Pinpoint the cell where the given text exists, returning its [X, Y] midpoint coordinate. 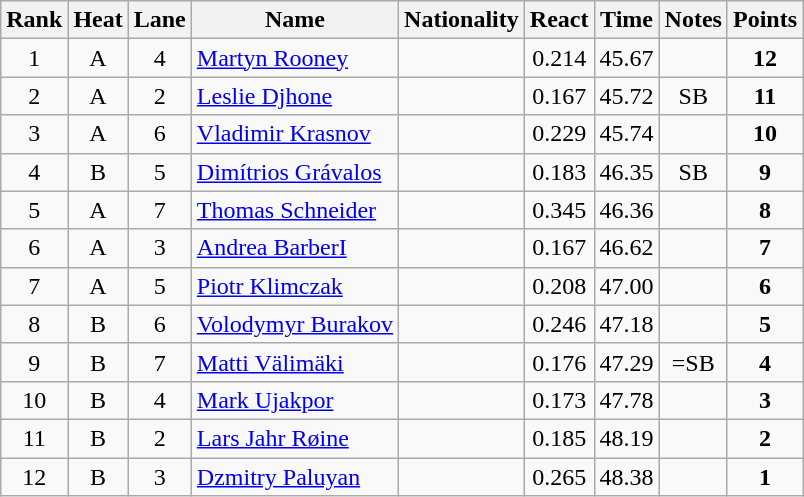
48.19 [626, 438]
0.176 [559, 362]
Dimítrios Grávalos [294, 172]
0.183 [559, 172]
47.78 [626, 400]
48.38 [626, 477]
46.62 [626, 248]
0.173 [559, 400]
Time [626, 20]
Vladimir Krasnov [294, 134]
0.265 [559, 477]
0.208 [559, 286]
46.36 [626, 210]
Name [294, 20]
47.18 [626, 324]
45.74 [626, 134]
Matti Välimäki [294, 362]
47.00 [626, 286]
Thomas Schneider [294, 210]
Andrea BarberI [294, 248]
Volodymyr Burakov [294, 324]
0.185 [559, 438]
45.72 [626, 96]
React [559, 20]
Mark Ujakpor [294, 400]
Heat [98, 20]
Piotr Klimczak [294, 286]
=SB [693, 362]
0.214 [559, 58]
0.246 [559, 324]
Lane [160, 20]
0.345 [559, 210]
Dzmitry Paluyan [294, 477]
Martyn Rooney [294, 58]
45.67 [626, 58]
46.35 [626, 172]
Nationality [462, 20]
0.229 [559, 134]
Notes [693, 20]
Lars Jahr Røine [294, 438]
Points [764, 20]
Leslie Djhone [294, 96]
47.29 [626, 362]
Rank [34, 20]
